Return the [x, y] coordinate for the center point of the cell that contains the specified text.  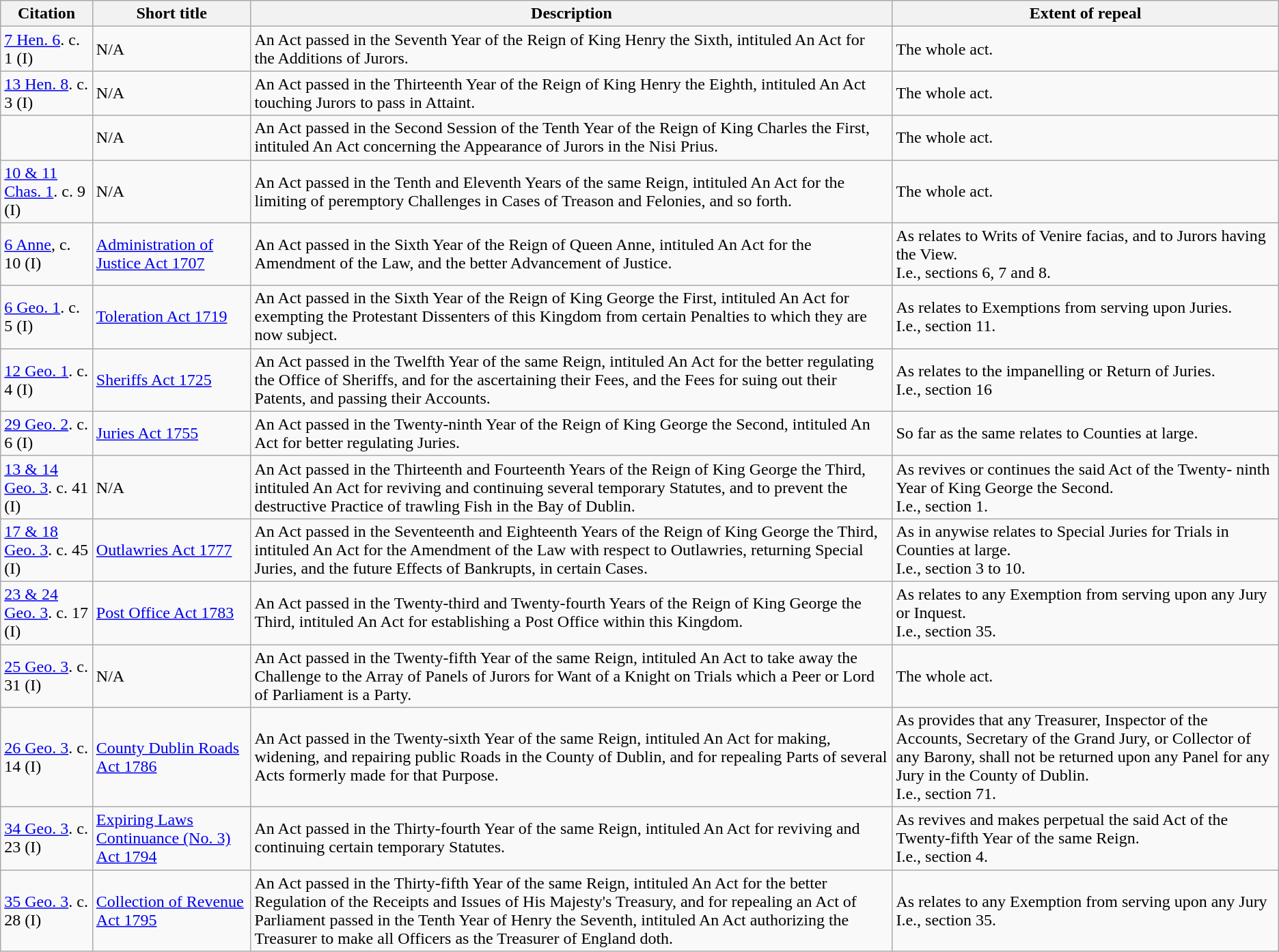
Sheriffs Act 1725 [171, 380]
An Act passed in the Sixth Year of the Reign of Queen Anne, intituled An Act for the Amendment of the Law, and the better Advancement of Justice. [571, 254]
County Dublin Roads Act 1786 [171, 757]
As relates to the impanelling or Return of Juries.I.e., section 16 [1085, 380]
Administration of Justice Act 1707 [171, 254]
Outlawries Act 1777 [171, 550]
An Act passed in the Twenty-ninth Year of the Reign of King George the Second, intituled An Act for better regulating Juries. [571, 433]
25 Geo. 3. c. 31 (I) [46, 676]
As relates to Exemptions from serving upon Juries.I.e., section 11. [1085, 317]
17 & 18 Geo. 3. c. 45 (I) [46, 550]
Post Office Act 1783 [171, 613]
An Act passed in the Thirty-fourth Year of the same Reign, intituled An Act for reviving and continuing certain temporary Statutes. [571, 839]
Collection of Revenue Act 1795 [171, 911]
As relates to any Exemption from serving upon any JuryI.e., section 35. [1085, 911]
35 Geo. 3. c. 28 (I) [46, 911]
As revives or continues the said Act of the Twenty- ninth Year of King George the Second.I.e., section 1. [1085, 487]
29 Geo. 2. c. 6 (I) [46, 433]
23 & 24 Geo. 3. c. 17 (I) [46, 613]
Expiring Laws Continuance (No. 3) Act 1794 [171, 839]
Toleration Act 1719 [171, 317]
6 Anne, c. 10 (I) [46, 254]
As in anywise relates to Special Juries for Trials in Counties at large.I.e., section 3 to 10. [1085, 550]
13 Hen. 8. c. 3 (I) [46, 93]
12 Geo. 1. c. 4 (I) [46, 380]
An Act passed in the Thirteenth Year of the Reign of King Henry the Eighth, intituled An Act touching Jurors to pass in Attaint. [571, 93]
10 & 11 Chas. 1. c. 9 (I) [46, 191]
Extent of repeal [1085, 14]
As relates to any Exemption from serving upon any Jury or Inquest.I.e., section 35. [1085, 613]
Juries Act 1755 [171, 433]
Short title [171, 14]
So far as the same relates to Counties at large. [1085, 433]
Description [571, 14]
As revives and makes perpetual the said Act of the Twenty-fifth Year of the same Reign.I.e., section 4. [1085, 839]
13 & 14 Geo. 3. c. 41 (I) [46, 487]
Citation [46, 14]
An Act passed in the Seventh Year of the Reign of King Henry the Sixth, intituled An Act for the Additions of Jurors. [571, 49]
As relates to Writs of Venire facias, and to Jurors having the View.I.e., sections 6, 7 and 8. [1085, 254]
6 Geo. 1. c. 5 (I) [46, 317]
26 Geo. 3. c. 14 (I) [46, 757]
34 Geo. 3. c. 23 (I) [46, 839]
7 Hen. 6. c. 1 (I) [46, 49]
